Scan for the cell matching the given text and deliver its (x, y) coordinate at center. 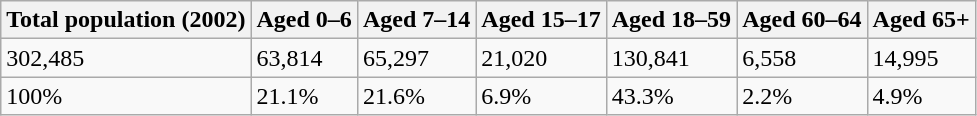
21.1% (304, 96)
Aged 0–6 (304, 20)
63,814 (304, 58)
2.2% (802, 96)
43.3% (671, 96)
21.6% (416, 96)
6.9% (541, 96)
Aged 15–17 (541, 20)
21,020 (541, 58)
Aged 65+ (921, 20)
6,558 (802, 58)
Aged 18–59 (671, 20)
Aged 60–64 (802, 20)
100% (126, 96)
130,841 (671, 58)
65,297 (416, 58)
4.9% (921, 96)
302,485 (126, 58)
Aged 7–14 (416, 20)
14,995 (921, 58)
Total population (2002) (126, 20)
